Locate the cell with the specified text and output its [x, y] center coordinate. 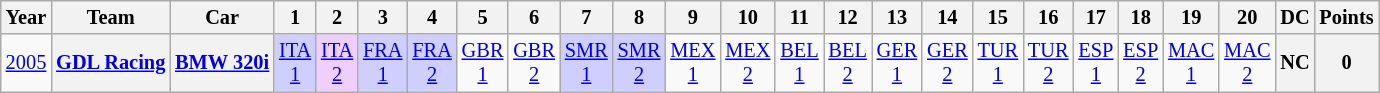
TUR2 [1048, 63]
12 [848, 17]
ITA1 [295, 63]
20 [1247, 17]
GBR2 [534, 63]
3 [382, 17]
ITA2 [337, 63]
15 [998, 17]
GDL Racing [110, 63]
0 [1346, 63]
13 [897, 17]
ESP2 [1140, 63]
17 [1096, 17]
DC [1294, 17]
2005 [26, 63]
FRA1 [382, 63]
5 [483, 17]
16 [1048, 17]
9 [692, 17]
8 [640, 17]
6 [534, 17]
FRA2 [432, 63]
GER1 [897, 63]
Team [110, 17]
BEL2 [848, 63]
1 [295, 17]
SMR1 [586, 63]
Points [1346, 17]
BMW 320i [222, 63]
11 [799, 17]
Year [26, 17]
BEL1 [799, 63]
GER2 [947, 63]
MEX2 [748, 63]
4 [432, 17]
19 [1191, 17]
10 [748, 17]
SMR2 [640, 63]
MAC1 [1191, 63]
14 [947, 17]
TUR1 [998, 63]
NC [1294, 63]
MEX1 [692, 63]
Car [222, 17]
2 [337, 17]
18 [1140, 17]
MAC2 [1247, 63]
ESP1 [1096, 63]
7 [586, 17]
GBR1 [483, 63]
